Scan for the cell matching the given text and deliver its (X, Y) coordinate at center. 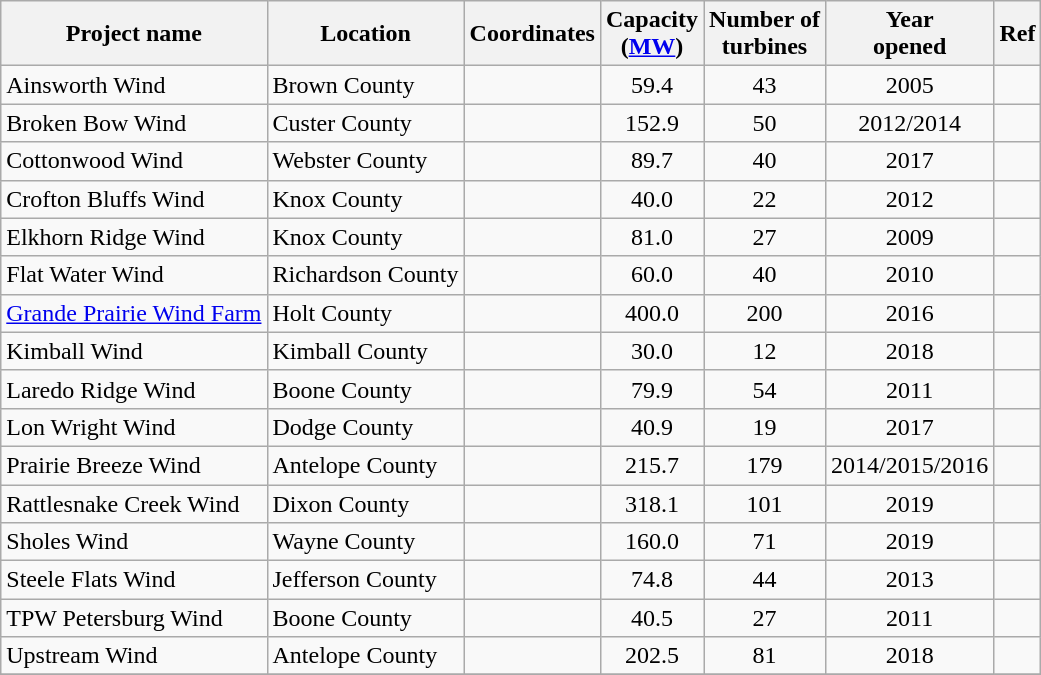
400.0 (652, 313)
Kimball Wind (134, 351)
71 (765, 542)
30.0 (652, 351)
160.0 (652, 542)
2010 (909, 275)
2005 (909, 85)
44 (765, 580)
22 (765, 199)
Project name (134, 34)
2009 (909, 237)
318.1 (652, 503)
74.8 (652, 580)
Broken Bow Wind (134, 123)
19 (765, 427)
200 (765, 313)
Custer County (366, 123)
2012 (909, 199)
2013 (909, 580)
Ainsworth Wind (134, 85)
Steele Flats Wind (134, 580)
Holt County (366, 313)
Prairie Breeze Wind (134, 465)
TPW Petersburg Wind (134, 618)
Yearopened (909, 34)
40.0 (652, 199)
Webster County (366, 161)
60.0 (652, 275)
40.9 (652, 427)
81.0 (652, 237)
179 (765, 465)
Richardson County (366, 275)
Capacity(MW) (652, 34)
50 (765, 123)
2016 (909, 313)
Jefferson County (366, 580)
40.5 (652, 618)
Sholes Wind (134, 542)
Upstream Wind (134, 656)
59.4 (652, 85)
Number ofturbines (765, 34)
Kimball County (366, 351)
Wayne County (366, 542)
Elkhorn Ridge Wind (134, 237)
Laredo Ridge Wind (134, 389)
202.5 (652, 656)
Brown County (366, 85)
215.7 (652, 465)
12 (765, 351)
152.9 (652, 123)
Dixon County (366, 503)
Location (366, 34)
Coordinates (532, 34)
81 (765, 656)
54 (765, 389)
43 (765, 85)
2012/2014 (909, 123)
Dodge County (366, 427)
Flat Water Wind (134, 275)
Cottonwood Wind (134, 161)
Ref (1018, 34)
Crofton Bluffs Wind (134, 199)
Grande Prairie Wind Farm (134, 313)
Lon Wright Wind (134, 427)
2014/2015/2016 (909, 465)
89.7 (652, 161)
101 (765, 503)
Rattlesnake Creek Wind (134, 503)
79.9 (652, 389)
